Search for the cell housing the specified text and yield its (x, y) center coordinate. 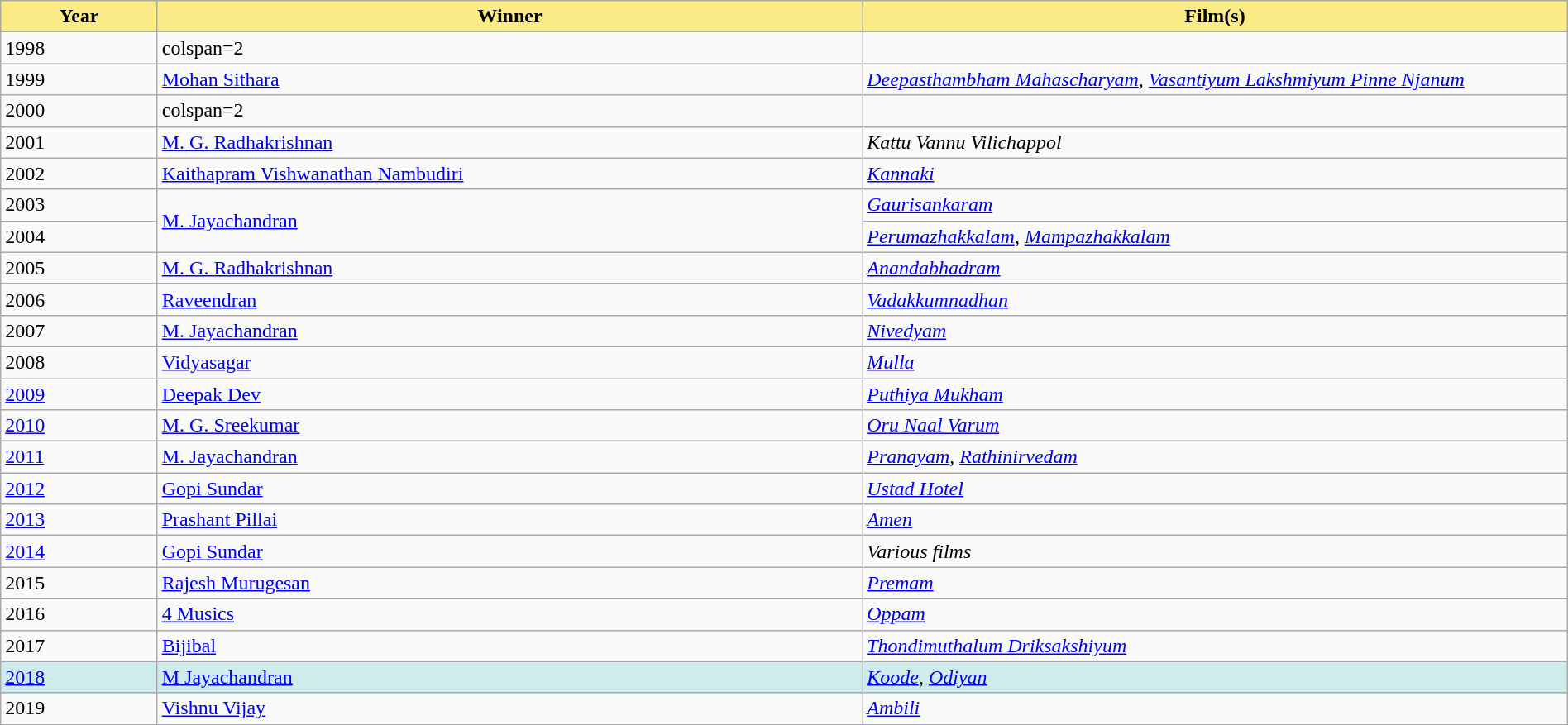
2012 (79, 489)
Puthiya Mukham (1216, 394)
Kaithapram Vishwanathan Nambudiri (509, 174)
Bijibal (509, 646)
Pranayam, Rathinirvedam (1216, 457)
2015 (79, 583)
2006 (79, 299)
Film(s) (1216, 17)
2004 (79, 236)
Vidyasagar (509, 362)
Prashant Pillai (509, 520)
2013 (79, 520)
Premam (1216, 583)
Deepasthambham Mahascharyam, Vasantiyum Lakshmiyum Pinne Njanum (1216, 79)
Rajesh Murugesan (509, 583)
2008 (79, 362)
2011 (79, 457)
2009 (79, 394)
Gaurisankaram (1216, 205)
Nivedyam (1216, 331)
Kannaki (1216, 174)
2019 (79, 708)
1999 (79, 79)
Mulla (1216, 362)
2010 (79, 426)
2018 (79, 677)
Perumazhakkalam, Mampazhakkalam (1216, 236)
Winner (509, 17)
Various films (1216, 551)
Vishnu Vijay (509, 708)
Ambili (1216, 708)
2001 (79, 142)
Koode, Odiyan (1216, 677)
Year (79, 17)
2000 (79, 111)
Anandabhadram (1216, 268)
Oppam (1216, 614)
2014 (79, 551)
1998 (79, 48)
Raveendran (509, 299)
2002 (79, 174)
2003 (79, 205)
Amen (1216, 520)
2007 (79, 331)
2005 (79, 268)
Thondimuthalum Driksakshiyum (1216, 646)
Mohan Sithara (509, 79)
2017 (79, 646)
Kattu Vannu Vilichappol (1216, 142)
Deepak Dev (509, 394)
M Jayachandran (509, 677)
Vadakkumnadhan (1216, 299)
M. G. Sreekumar (509, 426)
Ustad Hotel (1216, 489)
4 Musics (509, 614)
2016 (79, 614)
Oru Naal Varum (1216, 426)
